Identify which cell holds the provided text, then report its (X, Y) central coordinate. 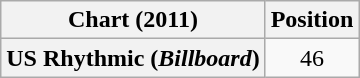
Position (312, 20)
46 (312, 58)
Chart (2011) (133, 20)
US Rhythmic (Billboard) (133, 58)
